Extract the [X, Y] coordinate from the center of the cell holding the provided text.  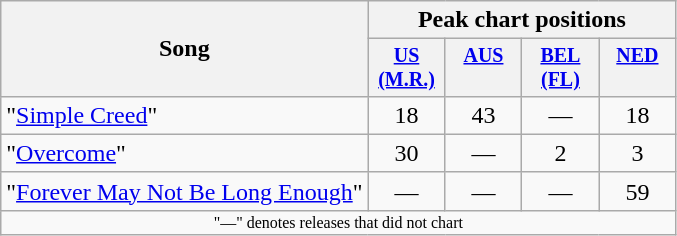
Song [184, 49]
"—" denotes releases that did not chart [338, 222]
"Simple Creed" [184, 115]
AUS [484, 68]
NED [638, 68]
US (M.R.) [406, 68]
3 [638, 153]
BEL (FL) [560, 68]
59 [638, 191]
2 [560, 153]
Peak chart positions [522, 20]
43 [484, 115]
30 [406, 153]
"Forever May Not Be Long Enough" [184, 191]
"Overcome" [184, 153]
